Provide the (X, Y) coordinate of the cell's center where the given text is located.  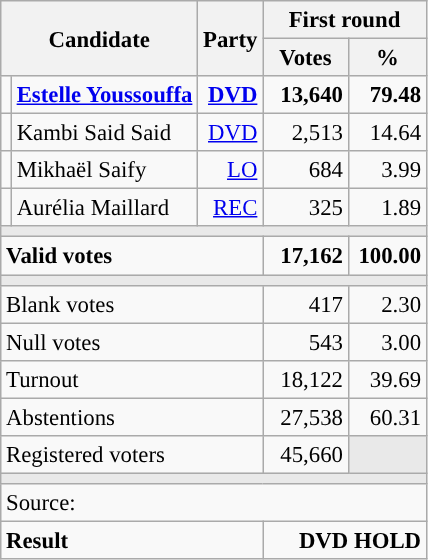
Votes (306, 58)
Turnout (132, 379)
Party (230, 38)
17,162 (306, 256)
684 (306, 170)
Registered voters (132, 455)
Kambi Said Said (104, 133)
1.89 (387, 208)
Estelle Youssouffa (104, 95)
Valid votes (132, 256)
13,640 (306, 95)
39.69 (387, 379)
DVD HOLD (345, 540)
543 (306, 342)
325 (306, 208)
60.31 (387, 417)
Mikhaël Saify (104, 170)
2.30 (387, 304)
417 (306, 304)
% (387, 58)
79.48 (387, 95)
45,660 (306, 455)
Candidate (100, 38)
Result (132, 540)
Blank votes (132, 304)
3.99 (387, 170)
3.00 (387, 342)
100.00 (387, 256)
Source: (214, 503)
Aurélia Maillard (104, 208)
18,122 (306, 379)
27,538 (306, 417)
2,513 (306, 133)
14.64 (387, 133)
Null votes (132, 342)
LO (230, 170)
First round (345, 20)
Abstentions (132, 417)
REC (230, 208)
